Extract the (X, Y) coordinate from the center of the cell holding the provided text.  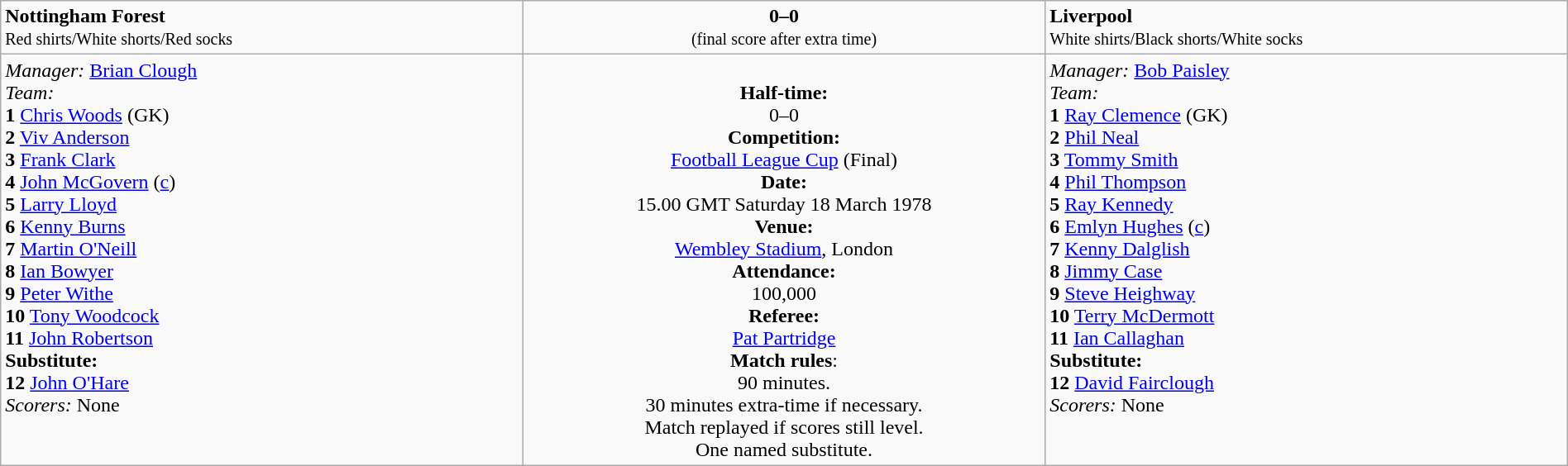
0–0(final score after extra time) (784, 28)
LiverpoolWhite shirts/Black shorts/White socks (1307, 28)
Nottingham ForestRed shirts/White shorts/Red socks (262, 28)
